Return the (x, y) coordinate for the center point of the cell that contains the specified text.  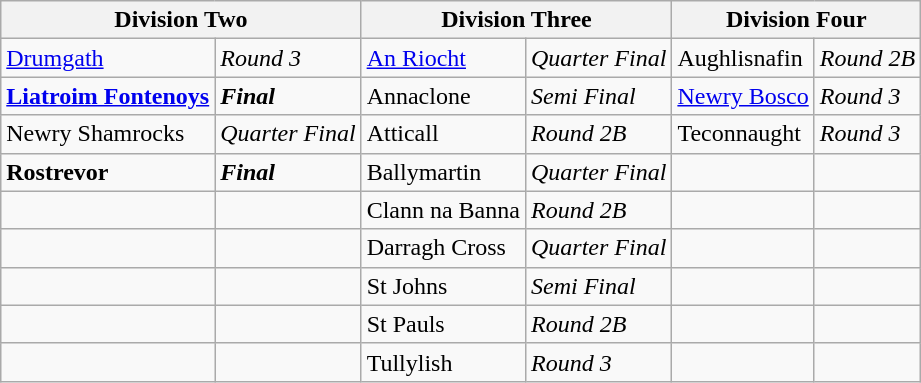
Darragh Cross (443, 248)
An Riocht (443, 58)
Annaclone (443, 96)
Drumgath (108, 58)
Liatroim Fontenoys (108, 96)
Ballymartin (443, 172)
Teconnaught (743, 134)
Clann na Banna (443, 210)
Division Four (796, 20)
St Pauls (443, 324)
Tullylish (443, 362)
Division Three (516, 20)
Aughlisnafin (743, 58)
Atticall (443, 134)
Newry Shamrocks (108, 134)
Division Two (181, 20)
Newry Bosco (743, 96)
St Johns (443, 286)
Rostrevor (108, 172)
